Detect which cell encompasses the target text, then output its (x, y) center coordinate. 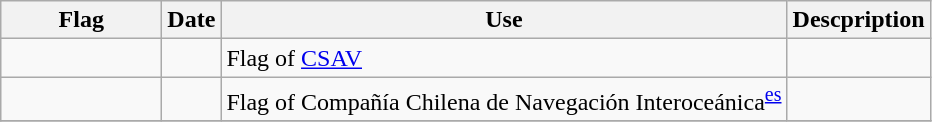
Use (504, 20)
Descpription (858, 20)
Flag of CSAV (504, 58)
Flag of Compañía Chilena de Navegación Interoceánicaes (504, 100)
Flag (82, 20)
Date (192, 20)
